Provide the (x, y) coordinate of the cell's center where the given text is located.  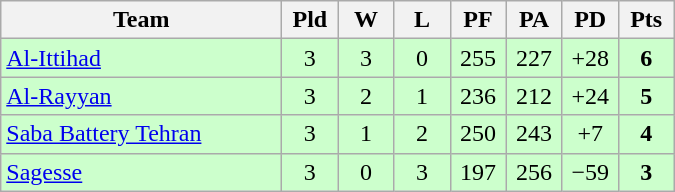
Saba Battery Tehran (142, 134)
PA (534, 20)
−59 (590, 172)
L (422, 20)
Pts (646, 20)
6 (646, 58)
256 (534, 172)
4 (646, 134)
227 (534, 58)
W (366, 20)
212 (534, 96)
Team (142, 20)
5 (646, 96)
236 (478, 96)
+7 (590, 134)
+24 (590, 96)
197 (478, 172)
250 (478, 134)
Al-Ittihad (142, 58)
Sagesse (142, 172)
243 (534, 134)
Al-Rayyan (142, 96)
Pld (310, 20)
PD (590, 20)
255 (478, 58)
+28 (590, 58)
PF (478, 20)
